Find where the given text appears and provide that cell's center as [x, y] coordinate. 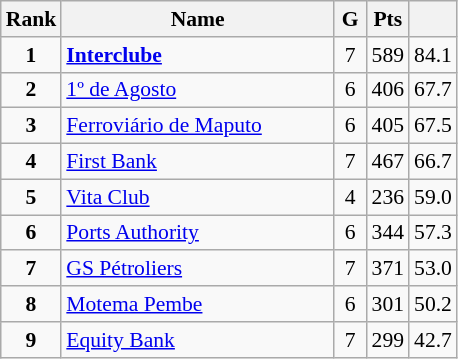
3 [32, 126]
236 [388, 197]
42.7 [433, 340]
467 [388, 162]
Equity Bank [198, 340]
344 [388, 233]
1º de Agosto [198, 90]
589 [388, 55]
8 [32, 304]
Ports Authority [198, 233]
9 [32, 340]
Name [198, 19]
84.1 [433, 55]
G [350, 19]
405 [388, 126]
59.0 [433, 197]
301 [388, 304]
1 [32, 55]
371 [388, 269]
50.2 [433, 304]
Motema Pembe [198, 304]
GS Pétroliers [198, 269]
Ferroviário de Maputo [198, 126]
Vita Club [198, 197]
5 [32, 197]
Interclube [198, 55]
67.7 [433, 90]
406 [388, 90]
57.3 [433, 233]
Pts [388, 19]
2 [32, 90]
66.7 [433, 162]
53.0 [433, 269]
Rank [32, 19]
67.5 [433, 126]
299 [388, 340]
First Bank [198, 162]
